Locate the cell with the specified text and output its [x, y] center coordinate. 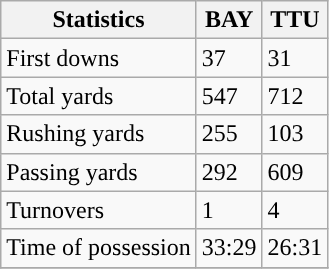
609 [295, 172]
26:31 [295, 248]
First downs [99, 58]
1 [229, 210]
712 [295, 96]
Time of possession [99, 248]
4 [295, 210]
Passing yards [99, 172]
31 [295, 58]
33:29 [229, 248]
103 [295, 134]
255 [229, 134]
37 [229, 58]
BAY [229, 20]
547 [229, 96]
TTU [295, 20]
Statistics [99, 20]
Turnovers [99, 210]
Total yards [99, 96]
Rushing yards [99, 134]
292 [229, 172]
